Capture the cell that displays the provided text and extract its [x, y] central coordinate. 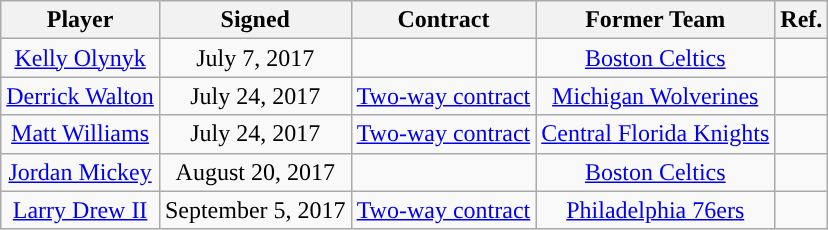
Former Team [656, 20]
July 7, 2017 [255, 58]
Derrick Walton [80, 96]
Signed [255, 20]
Contract [444, 20]
Player [80, 20]
Matt Williams [80, 134]
Central Florida Knights [656, 134]
September 5, 2017 [255, 210]
Ref. [802, 20]
Michigan Wolverines [656, 96]
Jordan Mickey [80, 172]
Philadelphia 76ers [656, 210]
Larry Drew II [80, 210]
Kelly Olynyk [80, 58]
August 20, 2017 [255, 172]
